Identify which cell holds the provided text, then report its [x, y] central coordinate. 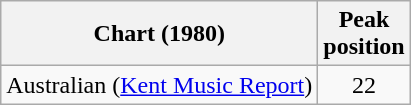
Chart (1980) [160, 34]
Peakposition [364, 34]
Australian (Kent Music Report) [160, 85]
22 [364, 85]
